Locate the cell with the specified text and output its [x, y] center coordinate. 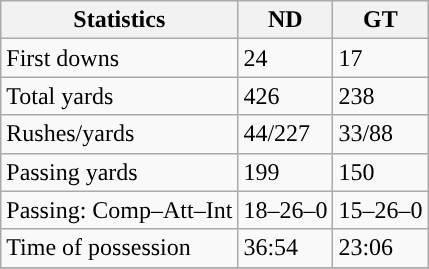
15–26–0 [380, 210]
23:06 [380, 248]
Time of possession [120, 248]
Passing yards [120, 172]
First downs [120, 58]
Total yards [120, 96]
Passing: Comp–Att–Int [120, 210]
199 [286, 172]
426 [286, 96]
ND [286, 20]
24 [286, 58]
44/227 [286, 134]
150 [380, 172]
33/88 [380, 134]
18–26–0 [286, 210]
GT [380, 20]
Rushes/yards [120, 134]
Statistics [120, 20]
36:54 [286, 248]
17 [380, 58]
238 [380, 96]
